Return (x, y) of the center of cell containing provided text 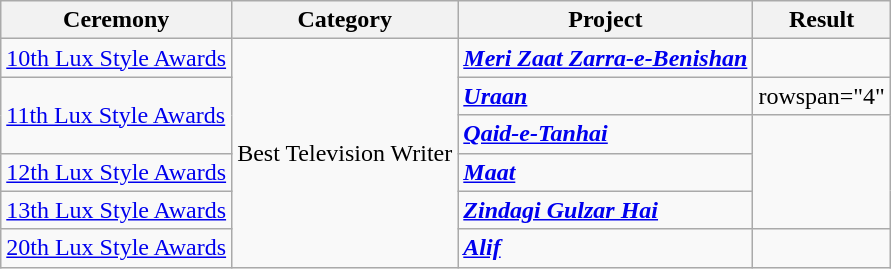
11th Lux Style Awards (116, 115)
Category (345, 20)
12th Lux Style Awards (116, 172)
13th Lux Style Awards (116, 210)
Maat (606, 172)
Project (606, 20)
10th Lux Style Awards (116, 58)
Qaid-e-Tanhai (606, 134)
Best Television Writer (345, 153)
Ceremony (116, 20)
Meri Zaat Zarra-e-Benishan (606, 58)
Zindagi Gulzar Hai (606, 210)
Uraan (606, 96)
rowspan="4" (822, 96)
20th Lux Style Awards (116, 248)
Alif (606, 248)
Result (822, 20)
